For the text-containing cell, return its midpoint in [x, y] coordinate format. 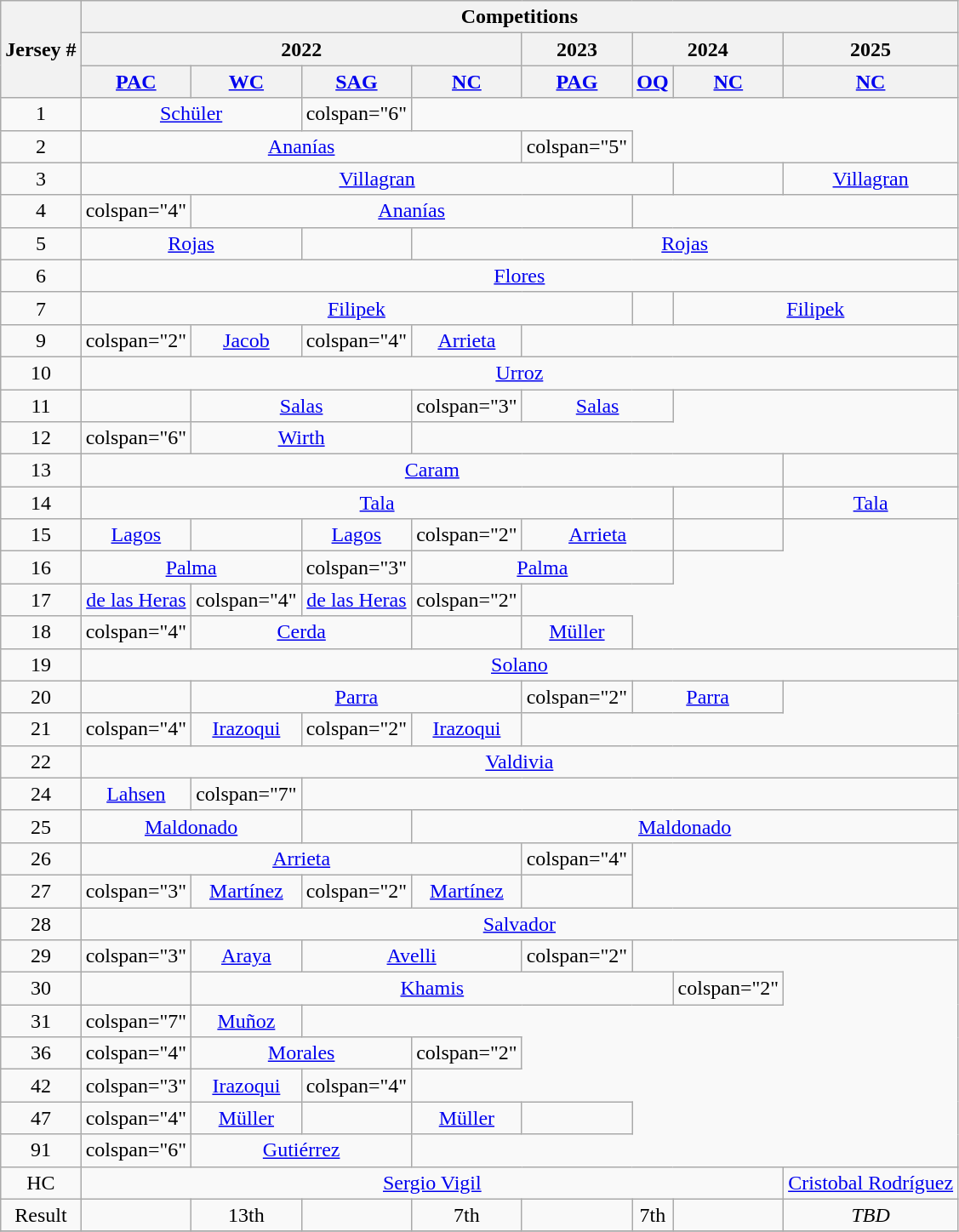
14 [41, 503]
2023 [577, 49]
colspan="5" [577, 146]
7 [41, 308]
PAG [577, 82]
Flores [519, 276]
18 [41, 632]
11 [41, 406]
Urroz [519, 373]
Khamis [432, 989]
5 [41, 243]
3 [41, 179]
20 [41, 697]
30 [41, 989]
6 [41, 276]
Solano [519, 664]
SAG [357, 82]
42 [41, 1086]
WC [247, 82]
Wirth [301, 438]
1 [41, 114]
Competitions [519, 17]
Sergio Vigil [432, 1183]
PAC [136, 82]
36 [41, 1053]
29 [41, 956]
2022 [301, 49]
Cerda [301, 632]
2 [41, 146]
OQ [653, 82]
16 [41, 568]
2025 [871, 49]
Jacob [247, 340]
HC [41, 1183]
21 [41, 729]
Salvador [519, 923]
4 [41, 211]
Avelli [412, 956]
Valdivia [519, 761]
47 [41, 1118]
Result [41, 1215]
Caram [432, 471]
Jersey # [41, 49]
Gutiérrez [301, 1150]
13th [247, 1215]
Cristobal Rodríguez [871, 1183]
28 [41, 923]
15 [41, 535]
13 [41, 471]
10 [41, 373]
91 [41, 1150]
Morales [301, 1053]
9 [41, 340]
25 [41, 826]
22 [41, 761]
24 [41, 794]
12 [41, 438]
26 [41, 858]
27 [41, 891]
TBD [871, 1215]
Lahsen [136, 794]
2024 [708, 49]
Schüler [191, 114]
17 [41, 600]
Muñoz [247, 1021]
19 [41, 664]
31 [41, 1021]
Araya [247, 956]
